For the text-containing cell, return its midpoint in (X, Y) coordinate format. 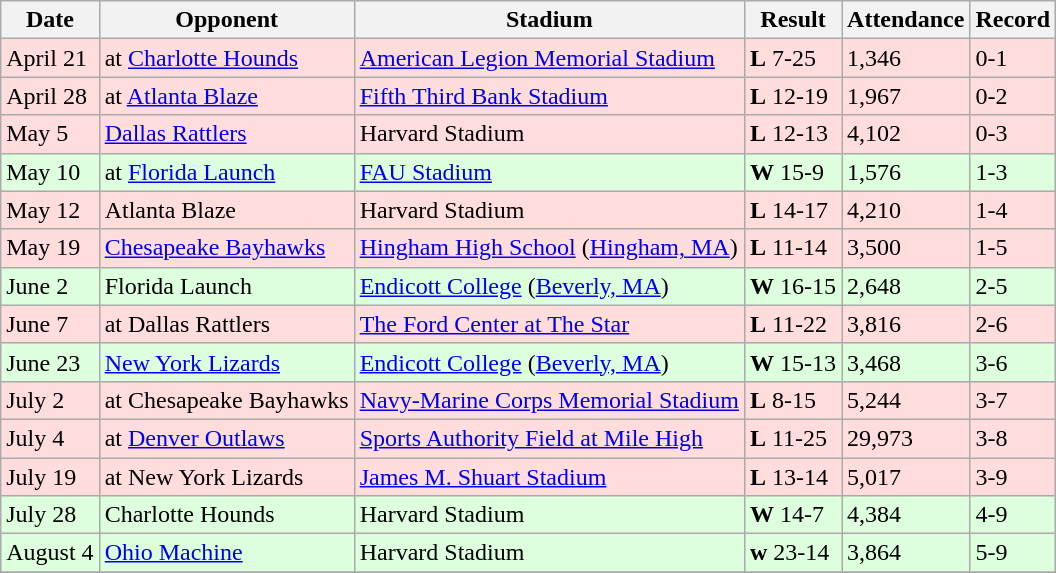
1-5 (1013, 248)
L 11-22 (792, 324)
American Legion Memorial Stadium (549, 58)
3-7 (1013, 400)
The Ford Center at The Star (549, 324)
L 14-17 (792, 210)
June 2 (50, 286)
3,468 (906, 362)
at New York Lizards (226, 477)
May 10 (50, 172)
3,816 (906, 324)
Result (792, 20)
3-8 (1013, 438)
Stadium (549, 20)
Hingham High School (Hingham, MA) (549, 248)
at Atlanta Blaze (226, 96)
at Chesapeake Bayhawks (226, 400)
5,244 (906, 400)
1-4 (1013, 210)
w 23-14 (792, 553)
Chesapeake Bayhawks (226, 248)
August 4 (50, 553)
FAU Stadium (549, 172)
Date (50, 20)
1,967 (906, 96)
W 16-15 (792, 286)
May 19 (50, 248)
1,346 (906, 58)
April 21 (50, 58)
Florida Launch (226, 286)
L 7-25 (792, 58)
Attendance (906, 20)
June 23 (50, 362)
1,576 (906, 172)
April 28 (50, 96)
4,102 (906, 134)
at Florida Launch (226, 172)
at Denver Outlaws (226, 438)
May 12 (50, 210)
July 19 (50, 477)
at Charlotte Hounds (226, 58)
4-9 (1013, 515)
L 11-14 (792, 248)
W 14-7 (792, 515)
0-1 (1013, 58)
June 7 (50, 324)
4,384 (906, 515)
3-6 (1013, 362)
Opponent (226, 20)
3,500 (906, 248)
L 12-13 (792, 134)
Dallas Rattlers (226, 134)
0-3 (1013, 134)
Atlanta Blaze (226, 210)
James M. Shuart Stadium (549, 477)
July 4 (50, 438)
L 12-19 (792, 96)
5-9 (1013, 553)
Fifth Third Bank Stadium (549, 96)
New York Lizards (226, 362)
at Dallas Rattlers (226, 324)
2-5 (1013, 286)
29,973 (906, 438)
2-6 (1013, 324)
4,210 (906, 210)
July 28 (50, 515)
July 2 (50, 400)
5,017 (906, 477)
Record (1013, 20)
W 15-13 (792, 362)
L 8-15 (792, 400)
3,864 (906, 553)
Ohio Machine (226, 553)
L 13-14 (792, 477)
W 15-9 (792, 172)
L 11-25 (792, 438)
Navy-Marine Corps Memorial Stadium (549, 400)
Charlotte Hounds (226, 515)
2,648 (906, 286)
Sports Authority Field at Mile High (549, 438)
May 5 (50, 134)
1-3 (1013, 172)
0-2 (1013, 96)
3-9 (1013, 477)
